Identify which cell holds the provided text, then report its [x, y] central coordinate. 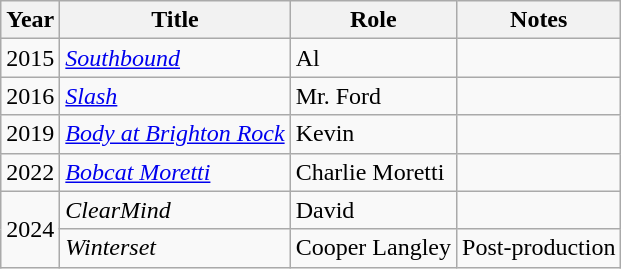
2024 [30, 229]
2019 [30, 134]
Body at Brighton Rock [175, 134]
Al [373, 58]
Kevin [373, 134]
Mr. Ford [373, 96]
Notes [539, 20]
Winterset [175, 248]
2016 [30, 96]
2015 [30, 58]
Charlie Moretti [373, 172]
David [373, 210]
2022 [30, 172]
Bobcat Moretti [175, 172]
Title [175, 20]
ClearMind [175, 210]
Role [373, 20]
Southbound [175, 58]
Post-production [539, 248]
Year [30, 20]
Cooper Langley [373, 248]
Slash [175, 96]
